Scan for the cell matching the given text and deliver its [X, Y] coordinate at center. 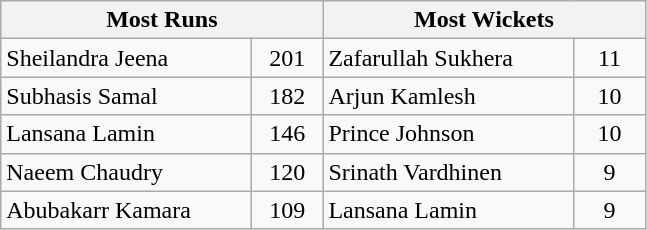
146 [288, 134]
Abubakarr Kamara [126, 210]
Subhasis Samal [126, 96]
Most Wickets [484, 20]
Arjun Kamlesh [448, 96]
Naeem Chaudry [126, 172]
Srinath Vardhinen [448, 172]
Most Runs [162, 20]
201 [288, 58]
109 [288, 210]
Prince Johnson [448, 134]
11 [610, 58]
182 [288, 96]
Sheilandra Jeena [126, 58]
Zafarullah Sukhera [448, 58]
120 [288, 172]
